Extract the (X, Y) coordinate from the center of the cell holding the provided text.  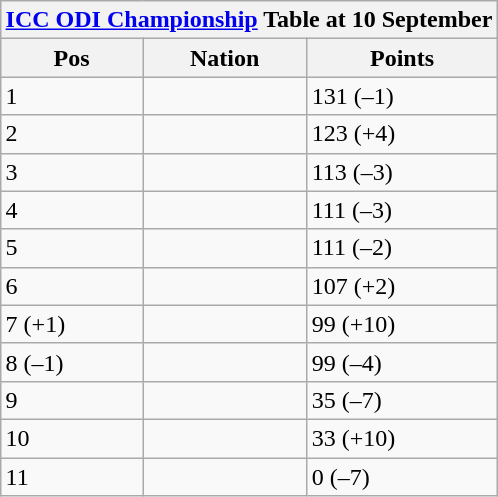
111 (–2) (402, 248)
99 (–4) (402, 362)
99 (+10) (402, 324)
33 (+10) (402, 438)
3 (72, 172)
ICC ODI Championship Table at 10 September (249, 20)
11 (72, 477)
5 (72, 248)
10 (72, 438)
0 (–7) (402, 477)
Nation (224, 58)
6 (72, 286)
9 (72, 400)
107 (+2) (402, 286)
7 (+1) (72, 324)
Pos (72, 58)
131 (–1) (402, 96)
113 (–3) (402, 172)
111 (–3) (402, 210)
Points (402, 58)
123 (+4) (402, 134)
8 (–1) (72, 362)
2 (72, 134)
4 (72, 210)
35 (–7) (402, 400)
1 (72, 96)
